Locate the cell with the specified text and output its [x, y] center coordinate. 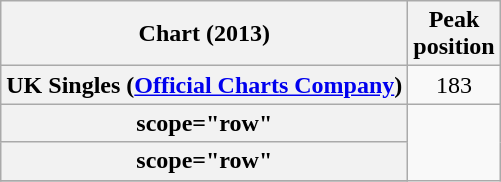
UK Singles (Official Charts Company) [204, 85]
183 [454, 85]
Peakposition [454, 34]
Chart (2013) [204, 34]
